Pinpoint the cell where the given text exists, returning its (X, Y) midpoint coordinate. 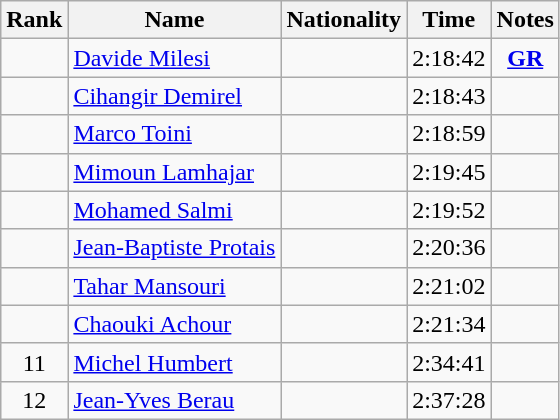
2:18:42 (449, 58)
2:20:36 (449, 248)
Chaouki Achour (174, 324)
11 (34, 362)
Davide Milesi (174, 58)
Mimoun Lamhajar (174, 172)
Time (449, 20)
Cihangir Demirel (174, 96)
Michel Humbert (174, 362)
2:21:34 (449, 324)
Rank (34, 20)
2:37:28 (449, 400)
Name (174, 20)
Mohamed Salmi (174, 210)
2:34:41 (449, 362)
GR (525, 58)
Notes (525, 20)
Tahar Mansouri (174, 286)
Jean-Baptiste Protais (174, 248)
Jean-Yves Berau (174, 400)
12 (34, 400)
Marco Toini (174, 134)
2:19:45 (449, 172)
2:21:02 (449, 286)
Nationality (344, 20)
2:18:59 (449, 134)
2:18:43 (449, 96)
2:19:52 (449, 210)
